Identify which cell holds the provided text, then report its (X, Y) central coordinate. 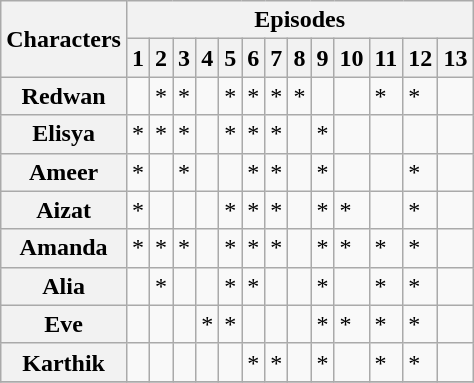
10 (352, 58)
4 (208, 58)
Redwan (64, 96)
6 (254, 58)
Elisya (64, 134)
Amanda (64, 248)
5 (230, 58)
13 (456, 58)
2 (162, 58)
Ameer (64, 172)
8 (300, 58)
11 (386, 58)
12 (420, 58)
3 (184, 58)
9 (322, 58)
Eve (64, 324)
7 (276, 58)
Characters (64, 39)
Alia (64, 286)
Episodes (299, 20)
1 (138, 58)
Karthik (64, 362)
Aizat (64, 210)
